Output the [x, y] coordinate of the center of the cell containing the given text.  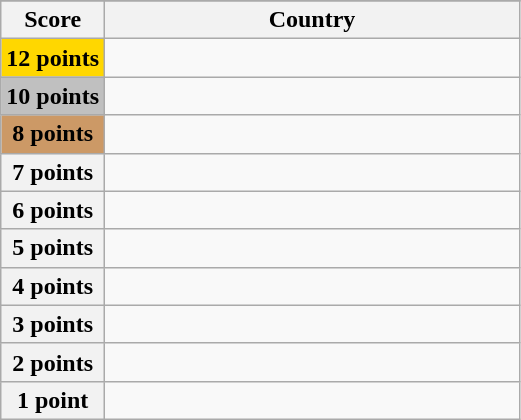
Country [312, 20]
7 points [53, 172]
6 points [53, 210]
1 point [53, 400]
Score [53, 20]
5 points [53, 248]
10 points [53, 96]
2 points [53, 362]
8 points [53, 134]
4 points [53, 286]
12 points [53, 58]
3 points [53, 324]
